Find where the given text appears and provide that cell's center as [x, y] coordinate. 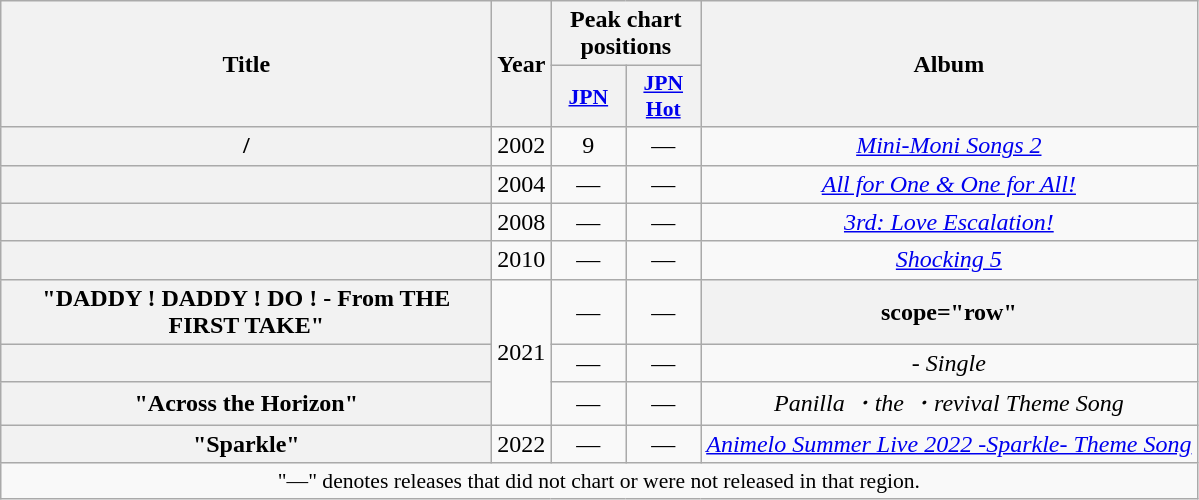
9 [588, 146]
2002 [522, 146]
Mini-Moni Songs 2 [949, 146]
Album [949, 64]
3rd: Love Escalation! [949, 222]
"Across the Horizon" [246, 404]
"Sparkle" [246, 444]
Peak chart positions [626, 34]
Year [522, 64]
2021 [522, 352]
- Single [949, 363]
Animelo Summer Live 2022 -Sparkle- Theme Song [949, 444]
All for One & One for All! [949, 184]
2010 [522, 260]
JPN [588, 96]
"DADDY ! DADDY ! DO ! - From THE FIRST TAKE" [246, 312]
Title [246, 64]
Shocking 5 [949, 260]
scope="row" [949, 312]
2022 [522, 444]
"—" denotes releases that did not chart or were not released in that region. [599, 481]
JPNHot [664, 96]
Panilla ・the ・revival Theme Song [949, 404]
2008 [522, 222]
2004 [522, 184]
/ [246, 146]
